Return (X, Y) of the center of cell containing provided text 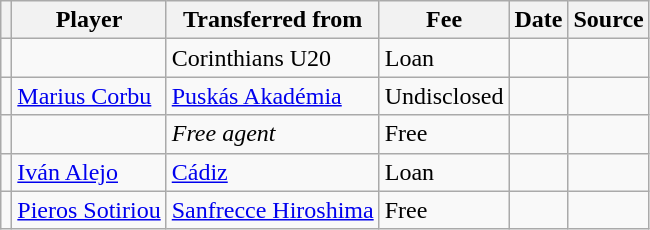
Transferred from (272, 20)
Marius Corbu (89, 96)
Free agent (272, 134)
Puskás Akadémia (272, 96)
Fee (444, 20)
Source (608, 20)
Date (538, 20)
Iván Alejo (89, 172)
Sanfrecce Hiroshima (272, 210)
Cádiz (272, 172)
Undisclosed (444, 96)
Pieros Sotiriou (89, 210)
Player (89, 20)
Corinthians U20 (272, 58)
